Determine the (X, Y) coordinate at the center of the cell enclosing the given text.  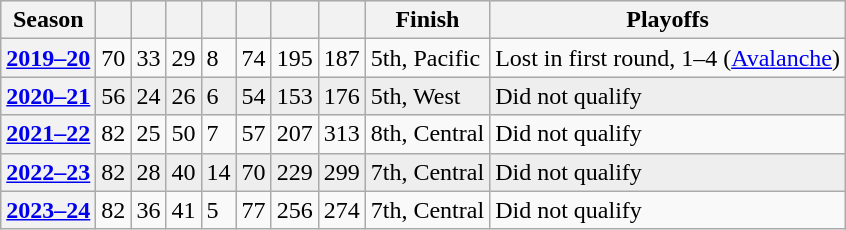
Lost in first round, 1–4 (Avalanche) (668, 58)
2022–23 (48, 172)
Season (48, 20)
Finish (427, 20)
41 (184, 210)
8 (218, 58)
26 (184, 96)
Playoffs (668, 20)
274 (342, 210)
24 (148, 96)
40 (184, 172)
36 (148, 210)
229 (294, 172)
176 (342, 96)
25 (148, 134)
2023–24 (48, 210)
29 (184, 58)
74 (254, 58)
153 (294, 96)
195 (294, 58)
5th, West (427, 96)
5 (218, 210)
256 (294, 210)
299 (342, 172)
207 (294, 134)
2019–20 (48, 58)
7 (218, 134)
28 (148, 172)
5th, Pacific (427, 58)
50 (184, 134)
57 (254, 134)
8th, Central (427, 134)
2021–22 (48, 134)
187 (342, 58)
2020–21 (48, 96)
54 (254, 96)
6 (218, 96)
56 (114, 96)
313 (342, 134)
14 (218, 172)
77 (254, 210)
33 (148, 58)
